For the text-containing cell, return its midpoint in (X, Y) coordinate format. 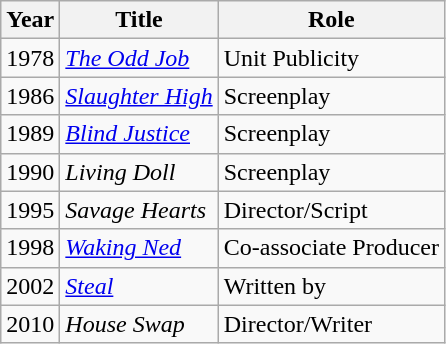
Steal (139, 286)
Living Doll (139, 172)
1990 (30, 172)
2002 (30, 286)
1986 (30, 96)
1978 (30, 58)
Role (331, 20)
Waking Ned (139, 248)
1995 (30, 210)
Written by (331, 286)
Savage Hearts (139, 210)
House Swap (139, 324)
Director/Writer (331, 324)
Unit Publicity (331, 58)
1989 (30, 134)
The Odd Job (139, 58)
Slaughter High (139, 96)
Co-associate Producer (331, 248)
2010 (30, 324)
Director/Script (331, 210)
1998 (30, 248)
Blind Justice (139, 134)
Year (30, 20)
Title (139, 20)
